Return [X, Y] of the center of cell containing provided text 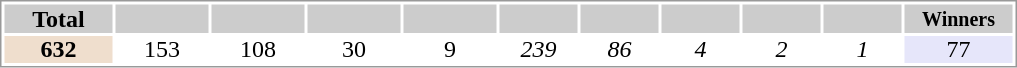
2 [781, 50]
4 [701, 50]
Total [58, 18]
77 [958, 50]
9 [450, 50]
86 [619, 50]
1 [863, 50]
632 [58, 50]
108 [258, 50]
30 [354, 50]
239 [539, 50]
153 [162, 50]
Winners [958, 18]
